Provide the [x, y] coordinate of the cell's center where the given text is located.  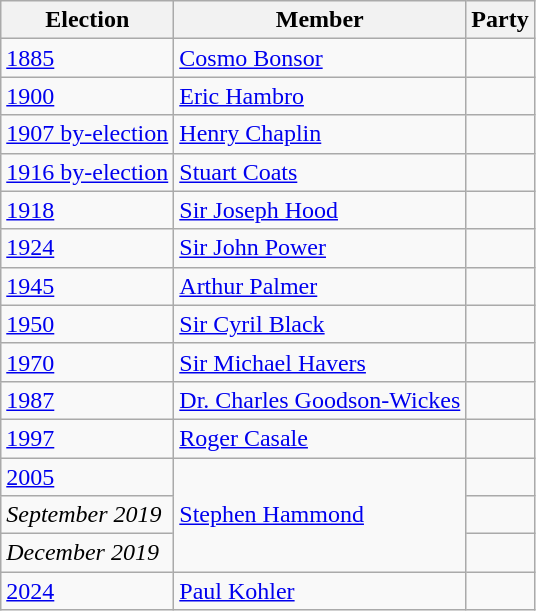
1997 [88, 438]
1945 [88, 286]
Election [88, 20]
1950 [88, 324]
Paul Kohler [320, 591]
1916 by-election [88, 172]
2024 [88, 591]
Party [500, 20]
Henry Chaplin [320, 134]
1885 [88, 58]
Stephen Hammond [320, 515]
Eric Hambro [320, 96]
1987 [88, 400]
1924 [88, 248]
Arthur Palmer [320, 286]
Sir Michael Havers [320, 362]
Sir Joseph Hood [320, 210]
2005 [88, 477]
1918 [88, 210]
Stuart Coats [320, 172]
Member [320, 20]
Sir Cyril Black [320, 324]
1970 [88, 362]
1900 [88, 96]
September 2019 [88, 515]
Sir John Power [320, 248]
Cosmo Bonsor [320, 58]
1907 by-election [88, 134]
December 2019 [88, 553]
Dr. Charles Goodson-Wickes [320, 400]
Roger Casale [320, 438]
